Scan for the cell matching the given text and deliver its (X, Y) coordinate at center. 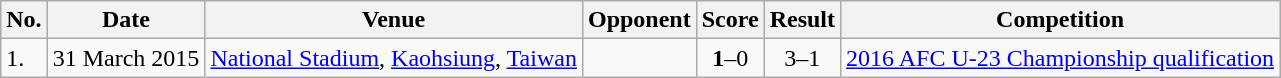
Score (730, 20)
Opponent (639, 20)
Date (126, 20)
No. (24, 20)
31 March 2015 (126, 58)
Result (802, 20)
Competition (1060, 20)
2016 AFC U-23 Championship qualification (1060, 58)
1–0 (730, 58)
Venue (394, 20)
3–1 (802, 58)
1. (24, 58)
National Stadium, Kaohsiung, Taiwan (394, 58)
